Output the (X, Y) coordinate of the center of the cell containing the given text.  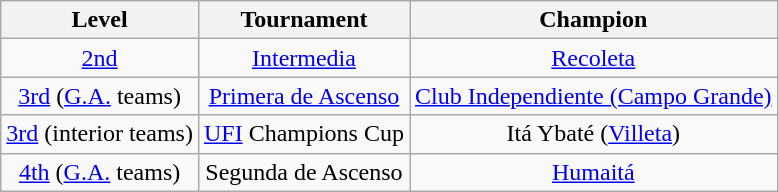
Itá Ybaté (Villeta) (594, 134)
Tournament (304, 20)
Recoleta (594, 58)
Intermedia (304, 58)
3rd (interior teams) (100, 134)
Primera de Ascenso (304, 96)
2nd (100, 58)
Club Independiente (Campo Grande) (594, 96)
UFI Champions Cup (304, 134)
Level (100, 20)
Champion (594, 20)
4th (G.A. teams) (100, 172)
Segunda de Ascenso (304, 172)
3rd (G.A. teams) (100, 96)
Humaitá (594, 172)
